From the cell containing the given text, extract its center point as (x, y) coordinate. 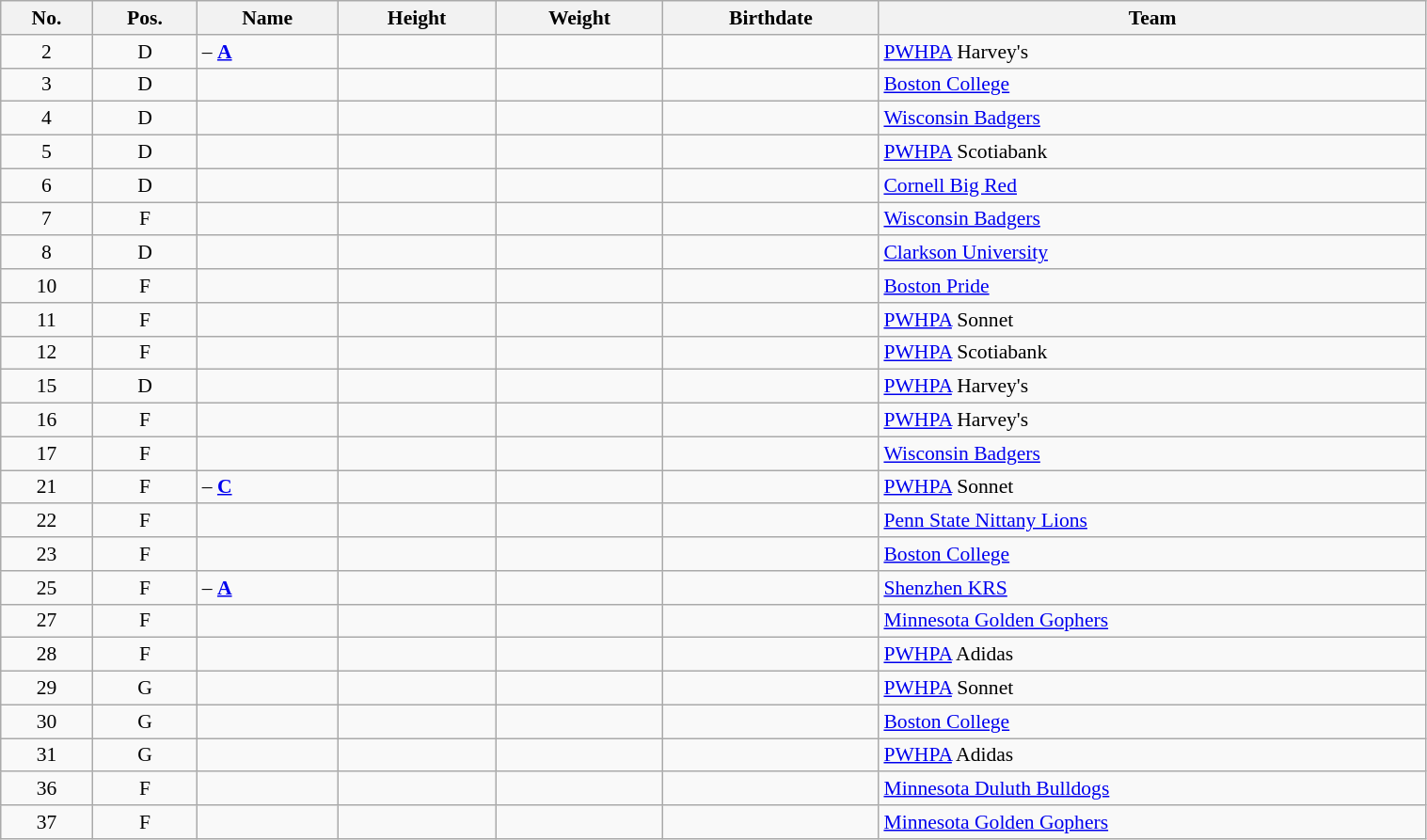
6 (47, 185)
Shenzhen KRS (1152, 588)
Height (418, 18)
Birthdate (770, 18)
5 (47, 152)
23 (47, 554)
8 (47, 253)
29 (47, 689)
– C (267, 487)
No. (47, 18)
22 (47, 521)
36 (47, 789)
21 (47, 487)
3 (47, 85)
Team (1152, 18)
7 (47, 219)
31 (47, 755)
Cornell Big Red (1152, 185)
15 (47, 387)
10 (47, 286)
37 (47, 822)
Boston Pride (1152, 286)
11 (47, 320)
27 (47, 621)
Weight (579, 18)
16 (47, 420)
25 (47, 588)
Name (267, 18)
28 (47, 655)
Pos. (145, 18)
Penn State Nittany Lions (1152, 521)
4 (47, 119)
Minnesota Duluth Bulldogs (1152, 789)
30 (47, 721)
17 (47, 453)
Clarkson University (1152, 253)
2 (47, 52)
12 (47, 353)
